Return (X, Y) of the center of cell containing provided text 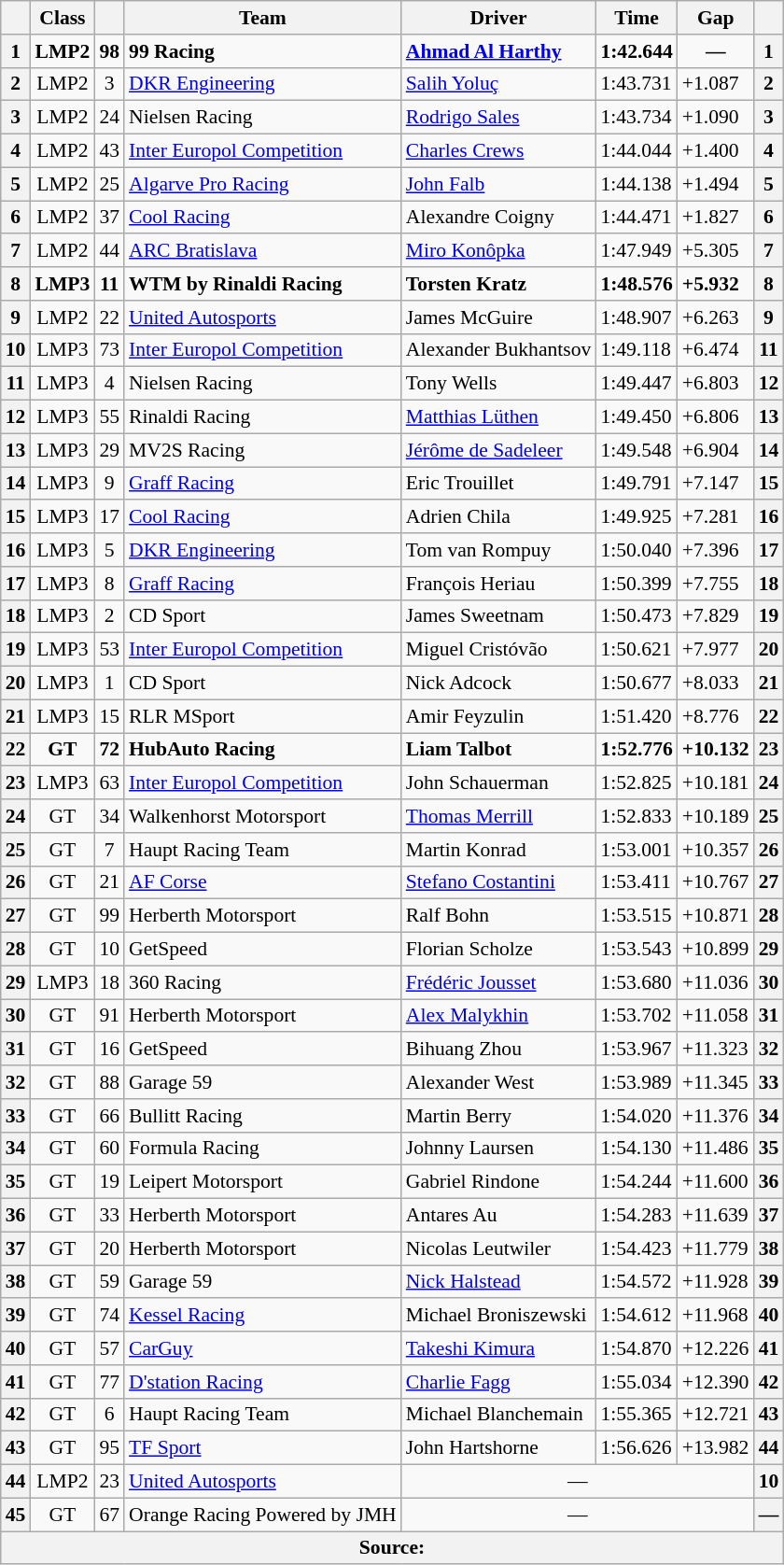
Takeshi Kimura (498, 1348)
1:54.130 (637, 1149)
Miguel Cristóvão (498, 650)
+11.600 (716, 1182)
67 (109, 1515)
Formula Racing (263, 1149)
Alexander West (498, 1082)
+10.189 (716, 816)
+6.803 (716, 384)
1:49.791 (637, 484)
Ralf Bohn (498, 916)
Driver (498, 18)
1:53.543 (637, 950)
+5.305 (716, 251)
98 (109, 51)
Gap (716, 18)
1:49.548 (637, 450)
+11.323 (716, 1050)
TF Sport (263, 1448)
+1.090 (716, 118)
+7.977 (716, 650)
+11.779 (716, 1248)
1:44.044 (637, 151)
+1.494 (716, 184)
Charles Crews (498, 151)
55 (109, 417)
D'station Racing (263, 1382)
Thomas Merrill (498, 816)
1:54.283 (637, 1216)
+7.147 (716, 484)
1:52.825 (637, 783)
1:54.020 (637, 1116)
Class (62, 18)
1:51.420 (637, 716)
Time (637, 18)
1:53.680 (637, 982)
1:54.244 (637, 1182)
1:52.833 (637, 816)
1:56.626 (637, 1448)
+11.928 (716, 1282)
99 (109, 916)
Martin Berry (498, 1116)
Ahmad Al Harthy (498, 51)
1:54.870 (637, 1348)
1:49.118 (637, 350)
Walkenhorst Motorsport (263, 816)
1:49.450 (637, 417)
Amir Feyzulin (498, 716)
1:50.621 (637, 650)
1:53.001 (637, 850)
+8.033 (716, 684)
Team (263, 18)
+5.932 (716, 284)
Rodrigo Sales (498, 118)
+8.776 (716, 716)
+7.396 (716, 550)
+10.132 (716, 750)
+1.400 (716, 151)
1:50.473 (637, 616)
AF Corse (263, 882)
1:44.138 (637, 184)
Liam Talbot (498, 750)
Eric Trouillet (498, 484)
WTM by Rinaldi Racing (263, 284)
HubAuto Racing (263, 750)
Leipert Motorsport (263, 1182)
+7.829 (716, 616)
Bullitt Racing (263, 1116)
+10.357 (716, 850)
Source: (392, 1548)
Martin Konrad (498, 850)
Florian Scholze (498, 950)
1:53.411 (637, 882)
+6.263 (716, 317)
95 (109, 1448)
+6.806 (716, 417)
+11.058 (716, 1016)
+1.087 (716, 84)
Michael Blanchemain (498, 1415)
59 (109, 1282)
+13.982 (716, 1448)
Alexandre Coigny (498, 218)
François Heriau (498, 584)
James McGuire (498, 317)
John Hartshorne (498, 1448)
Antares Au (498, 1216)
+11.036 (716, 982)
99 Racing (263, 51)
1:50.677 (637, 684)
1:50.040 (637, 550)
Adrien Chila (498, 517)
Michael Broniszewski (498, 1316)
+10.181 (716, 783)
1:55.034 (637, 1382)
Nick Halstead (498, 1282)
1:54.423 (637, 1248)
Matthias Lüthen (498, 417)
Orange Racing Powered by JMH (263, 1515)
MV2S Racing (263, 450)
1:53.989 (637, 1082)
Rinaldi Racing (263, 417)
Nick Adcock (498, 684)
CarGuy (263, 1348)
53 (109, 650)
1:43.731 (637, 84)
+11.486 (716, 1149)
Torsten Kratz (498, 284)
+7.281 (716, 517)
+7.755 (716, 584)
1:53.515 (637, 916)
360 Racing (263, 982)
Nicolas Leutwiler (498, 1248)
Charlie Fagg (498, 1382)
1:48.576 (637, 284)
+11.376 (716, 1116)
+11.345 (716, 1082)
Tom van Rompuy (498, 550)
1:44.471 (637, 218)
Stefano Costantini (498, 882)
57 (109, 1348)
+11.639 (716, 1216)
Miro Konôpka (498, 251)
60 (109, 1149)
1:52.776 (637, 750)
RLR MSport (263, 716)
1:42.644 (637, 51)
1:54.572 (637, 1282)
1:50.399 (637, 584)
88 (109, 1082)
John Falb (498, 184)
91 (109, 1016)
+6.904 (716, 450)
1:48.907 (637, 317)
1:54.612 (637, 1316)
1:47.949 (637, 251)
45 (16, 1515)
Frédéric Jousset (498, 982)
James Sweetnam (498, 616)
+11.968 (716, 1316)
72 (109, 750)
1:53.967 (637, 1050)
Salih Yoluç (498, 84)
+12.721 (716, 1415)
1:49.447 (637, 384)
Tony Wells (498, 384)
+1.827 (716, 218)
Kessel Racing (263, 1316)
66 (109, 1116)
73 (109, 350)
1:49.925 (637, 517)
Bihuang Zhou (498, 1050)
+10.899 (716, 950)
77 (109, 1382)
+6.474 (716, 350)
74 (109, 1316)
63 (109, 783)
Alex Malykhin (498, 1016)
Jérôme de Sadeleer (498, 450)
1:43.734 (637, 118)
1:53.702 (637, 1016)
+12.226 (716, 1348)
Gabriel Rindone (498, 1182)
1:55.365 (637, 1415)
+10.767 (716, 882)
John Schauerman (498, 783)
ARC Bratislava (263, 251)
Algarve Pro Racing (263, 184)
Johnny Laursen (498, 1149)
+12.390 (716, 1382)
Alexander Bukhantsov (498, 350)
+10.871 (716, 916)
